Search for the cell housing the specified text and yield its (x, y) center coordinate. 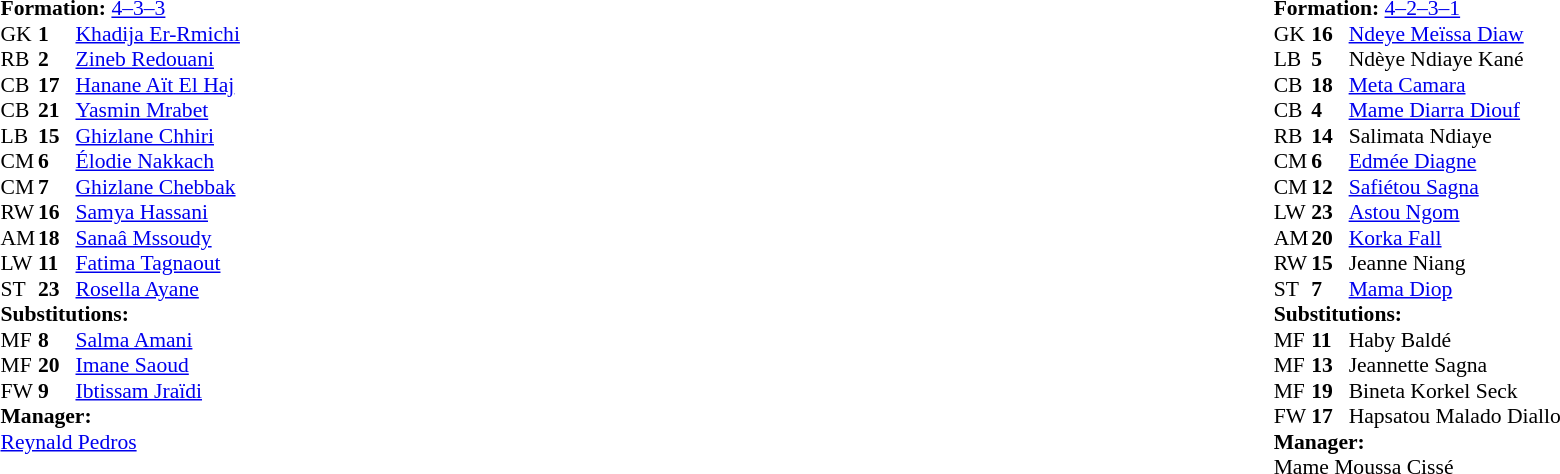
21 (57, 111)
Imane Saoud (158, 365)
Khadija Er-Rmichi (158, 34)
Sanaâ Mssoudy (158, 238)
Ibtissam Jraïdi (158, 391)
Rosella Ayane (158, 289)
2 (57, 59)
Zineb Redouani (158, 59)
Ghizlane Chhiri (158, 136)
Manager: (120, 417)
Fatima Tagnaout (158, 263)
5 (1330, 59)
13 (1330, 365)
12 (1330, 187)
Substitutions: (120, 315)
Yasmin Mrabet (158, 111)
14 (1330, 136)
4 (1330, 111)
Salma Amani (158, 340)
Samya Hassani (158, 213)
1 (57, 34)
9 (57, 391)
Ghizlane Chebbak (158, 187)
Reynald Pedros (120, 442)
8 (57, 340)
Hanane Aït El Haj (158, 85)
Élodie Nakkach (158, 161)
19 (1330, 391)
